Scan for the cell matching the given text and deliver its [x, y] coordinate at center. 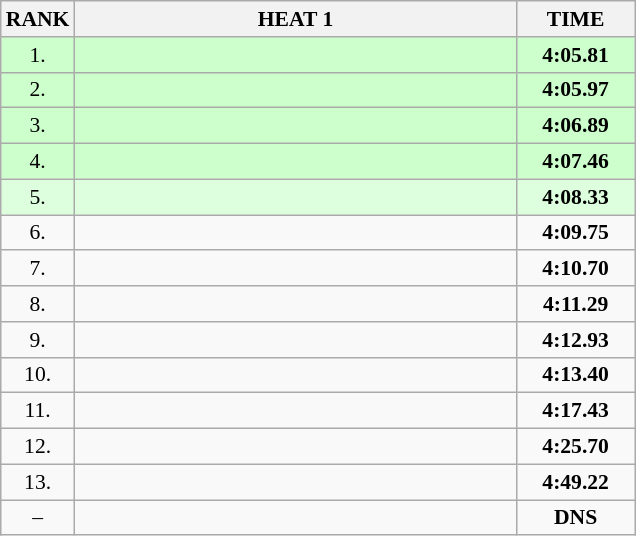
4:25.70 [576, 447]
4. [38, 162]
DNS [576, 518]
4:05.81 [576, 55]
9. [38, 340]
4:05.97 [576, 90]
RANK [38, 19]
4:09.75 [576, 233]
4:08.33 [576, 197]
4:11.29 [576, 304]
4:10.70 [576, 269]
8. [38, 304]
HEAT 1 [295, 19]
6. [38, 233]
4:12.93 [576, 340]
4:17.43 [576, 411]
– [38, 518]
4:13.40 [576, 375]
12. [38, 447]
2. [38, 90]
7. [38, 269]
5. [38, 197]
TIME [576, 19]
13. [38, 482]
4:07.46 [576, 162]
1. [38, 55]
10. [38, 375]
3. [38, 126]
11. [38, 411]
4:06.89 [576, 126]
4:49.22 [576, 482]
